Extract the (X, Y) coordinate from the center of the cell holding the provided text.  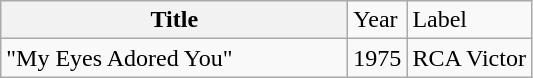
Label (470, 20)
Title (174, 20)
Year (378, 20)
RCA Victor (470, 58)
"My Eyes Adored You" (174, 58)
1975 (378, 58)
